Locate the cell with the specified text and output its [X, Y] center coordinate. 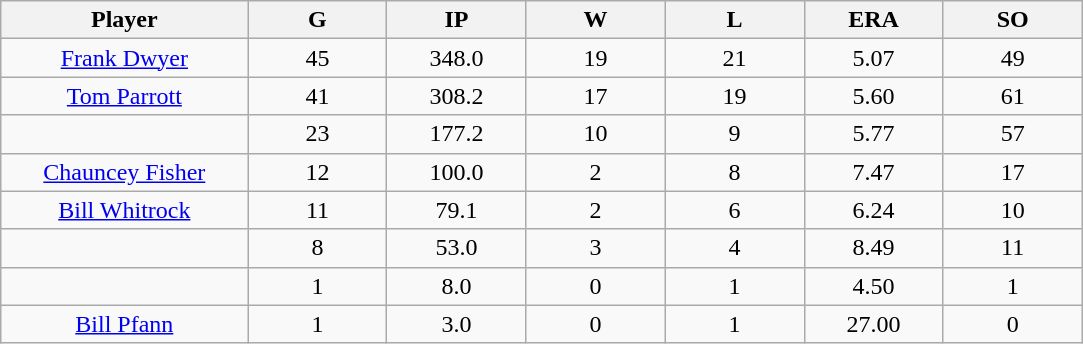
4 [734, 248]
12 [318, 172]
G [318, 20]
100.0 [456, 172]
8.0 [456, 286]
61 [1012, 96]
308.2 [456, 96]
5.77 [874, 134]
Bill Pfann [124, 324]
Bill Whitrock [124, 210]
348.0 [456, 58]
3 [596, 248]
9 [734, 134]
23 [318, 134]
6 [734, 210]
41 [318, 96]
5.60 [874, 96]
Chauncey Fisher [124, 172]
Player [124, 20]
177.2 [456, 134]
SO [1012, 20]
5.07 [874, 58]
Tom Parrott [124, 96]
53.0 [456, 248]
45 [318, 58]
79.1 [456, 210]
ERA [874, 20]
27.00 [874, 324]
57 [1012, 134]
21 [734, 58]
Frank Dwyer [124, 58]
7.47 [874, 172]
IP [456, 20]
L [734, 20]
W [596, 20]
49 [1012, 58]
8.49 [874, 248]
3.0 [456, 324]
4.50 [874, 286]
6.24 [874, 210]
